Detect which cell encompasses the target text, then output its (x, y) center coordinate. 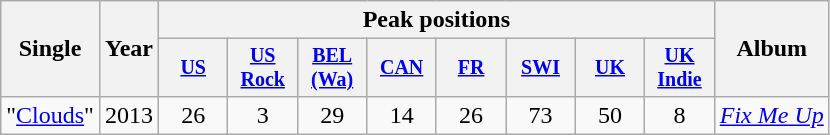
BEL(Wa) (332, 68)
8 (680, 115)
UK (610, 68)
UKIndie (680, 68)
Single (50, 49)
14 (402, 115)
FR (470, 68)
Year (128, 49)
CAN (402, 68)
US (192, 68)
2013 (128, 115)
50 (610, 115)
"Clouds" (50, 115)
73 (540, 115)
USRock (262, 68)
Album (772, 49)
3 (262, 115)
29 (332, 115)
Fix Me Up (772, 115)
Peak positions (436, 20)
SWI (540, 68)
